For the text-containing cell, return its midpoint in [X, Y] coordinate format. 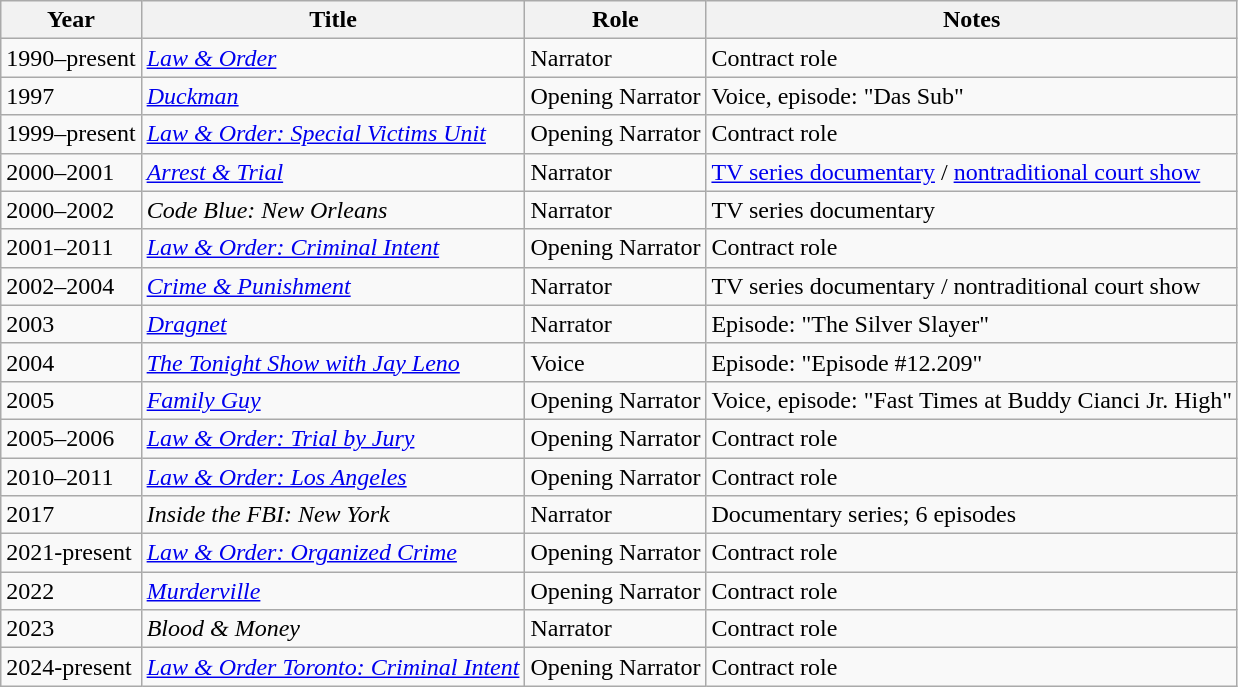
2010–2011 [71, 477]
Arrest & Trial [333, 172]
Voice, episode: "Das Sub" [972, 96]
2001–2011 [71, 248]
Role [616, 20]
2021-present [71, 553]
Year [71, 20]
Voice, episode: "Fast Times at Buddy Cianci Jr. High" [972, 400]
Law & Order: Special Victims Unit [333, 134]
Law & Order: Los Angeles [333, 477]
TV series documentary [972, 210]
2017 [71, 515]
Blood & Money [333, 629]
Duckman [333, 96]
Murderville [333, 591]
Code Blue: New Orleans [333, 210]
2000–2002 [71, 210]
Inside the FBI: New York [333, 515]
1990–present [71, 58]
2005–2006 [71, 438]
Episode: "Episode #12.209" [972, 362]
1997 [71, 96]
2002–2004 [71, 286]
Law & Order [333, 58]
2004 [71, 362]
Title [333, 20]
2024-present [71, 667]
The Tonight Show with Jay Leno [333, 362]
Law & Order: Trial by Jury [333, 438]
Episode: "The Silver Slayer" [972, 324]
Law & Order: Criminal Intent [333, 248]
Dragnet [333, 324]
2023 [71, 629]
Crime & Punishment [333, 286]
2005 [71, 400]
Law & Order Toronto: Criminal Intent [333, 667]
2000–2001 [71, 172]
Documentary series; 6 episodes [972, 515]
Voice [616, 362]
Notes [972, 20]
2003 [71, 324]
2022 [71, 591]
1999–present [71, 134]
Family Guy [333, 400]
Law & Order: Organized Crime [333, 553]
